Extract the [X, Y] coordinate from the center of the cell holding the provided text.  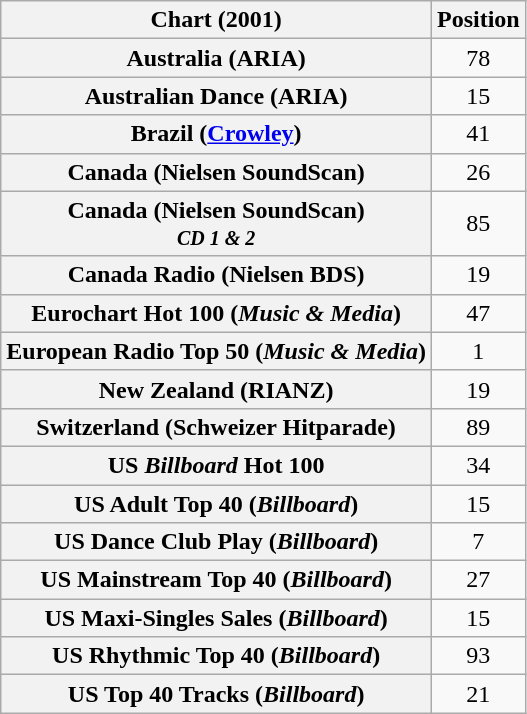
Brazil (Crowley) [216, 134]
Australian Dance (ARIA) [216, 96]
78 [478, 58]
93 [478, 656]
34 [478, 465]
US Rhythmic Top 40 (Billboard) [216, 656]
European Radio Top 50 (Music & Media) [216, 351]
US Top 40 Tracks (Billboard) [216, 694]
US Dance Club Play (Billboard) [216, 542]
Australia (ARIA) [216, 58]
Chart (2001) [216, 20]
Position [478, 20]
21 [478, 694]
27 [478, 580]
Canada Radio (Nielsen BDS) [216, 275]
1 [478, 351]
Switzerland (Schweizer Hitparade) [216, 427]
41 [478, 134]
7 [478, 542]
US Adult Top 40 (Billboard) [216, 503]
US Mainstream Top 40 (Billboard) [216, 580]
New Zealand (RIANZ) [216, 389]
Canada (Nielsen SoundScan) [216, 172]
85 [478, 224]
26 [478, 172]
US Maxi-Singles Sales (Billboard) [216, 618]
89 [478, 427]
47 [478, 313]
Eurochart Hot 100 (Music & Media) [216, 313]
Canada (Nielsen SoundScan)CD 1 & 2 [216, 224]
US Billboard Hot 100 [216, 465]
